Return [X, Y] of the center of cell containing provided text 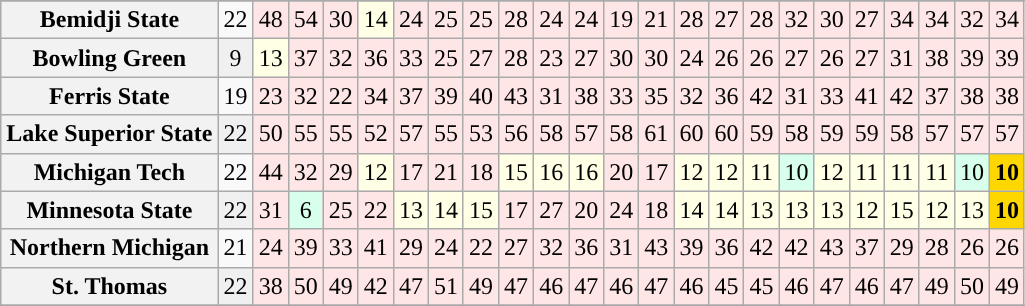
53 [480, 134]
61 [656, 134]
40 [480, 96]
Michigan Tech [110, 172]
Northern Michigan [110, 248]
51 [446, 286]
6 [306, 210]
35 [656, 96]
48 [270, 20]
54 [306, 20]
Bemidji State [110, 20]
52 [376, 134]
Lake Superior State [110, 134]
Ferris State [110, 96]
Bowling Green [110, 58]
Minnesota State [110, 210]
44 [270, 172]
St. Thomas [110, 286]
56 [516, 134]
9 [236, 58]
